Determine the [x, y] coordinate at the center of the cell enclosing the given text.  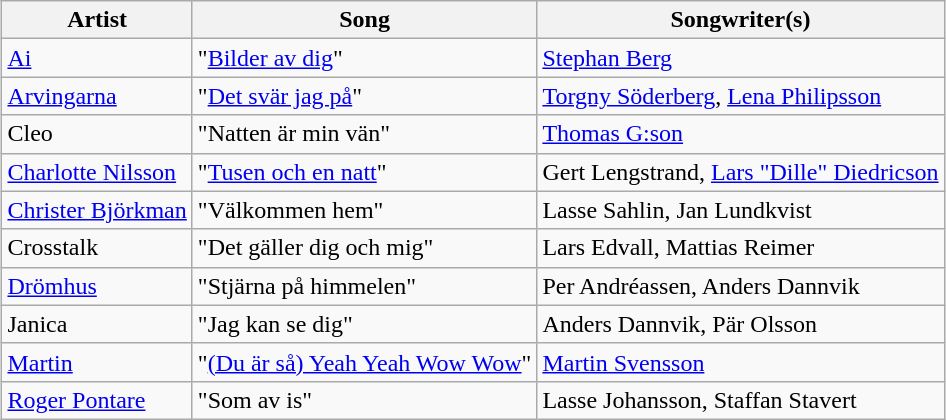
Torgny Söderberg, Lena Philipsson [740, 96]
Drömhus [97, 286]
Gert Lengstrand, Lars "Dille" Diedricson [740, 172]
"Det svär jag på" [364, 96]
"Välkommen hem" [364, 210]
"Som av is" [364, 400]
"Bilder av dig" [364, 58]
Martin [97, 362]
"Tusen och en natt" [364, 172]
Song [364, 20]
Songwriter(s) [740, 20]
"Natten är min vän" [364, 134]
Ai [97, 58]
Cleo [97, 134]
Artist [97, 20]
Charlotte Nilsson [97, 172]
Crosstalk [97, 248]
Martin Svensson [740, 362]
"(Du är så) Yeah Yeah Wow Wow" [364, 362]
Lasse Sahlin, Jan Lundkvist [740, 210]
Thomas G:son [740, 134]
Lasse Johansson, Staffan Stavert [740, 400]
Anders Dannvik, Pär Olsson [740, 324]
Janica [97, 324]
Stephan Berg [740, 58]
Arvingarna [97, 96]
Christer Björkman [97, 210]
Lars Edvall, Mattias Reimer [740, 248]
"Stjärna på himmelen" [364, 286]
Per Andréassen, Anders Dannvik [740, 286]
Roger Pontare [97, 400]
"Jag kan se dig" [364, 324]
"Det gäller dig och mig" [364, 248]
